Identify which cell holds the provided text, then report its [X, Y] central coordinate. 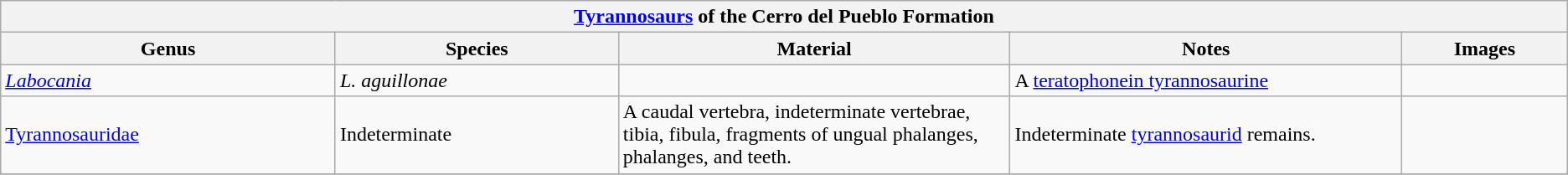
L. aguillonae [477, 80]
Tyrannosaurs of the Cerro del Pueblo Formation [784, 17]
Species [477, 49]
Images [1485, 49]
Indeterminate [477, 135]
A caudal vertebra, indeterminate vertebrae, tibia, fibula, fragments of ungual phalanges, phalanges, and teeth. [814, 135]
Material [814, 49]
Notes [1206, 49]
A teratophonein tyrannosaurine [1206, 80]
Genus [168, 49]
Tyrannosauridae [168, 135]
Indeterminate tyrannosaurid remains. [1206, 135]
Labocania [168, 80]
